Return the (x, y) coordinate for the center point of the cell that contains the specified text.  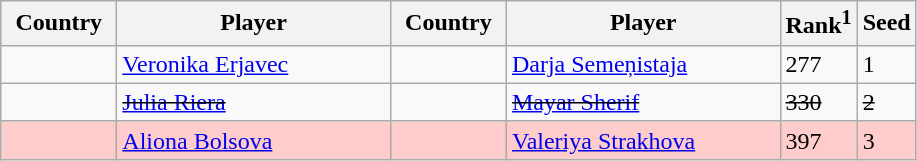
Darja Semeņistaja (643, 64)
Mayar Sherif (643, 102)
Seed (886, 24)
330 (818, 102)
Valeriya Strakhova (643, 140)
3 (886, 140)
1 (886, 64)
Julia Riera (254, 102)
397 (818, 140)
Aliona Bolsova (254, 140)
Rank1 (818, 24)
277 (818, 64)
2 (886, 102)
Veronika Erjavec (254, 64)
